Scan for the cell matching the given text and deliver its (X, Y) coordinate at center. 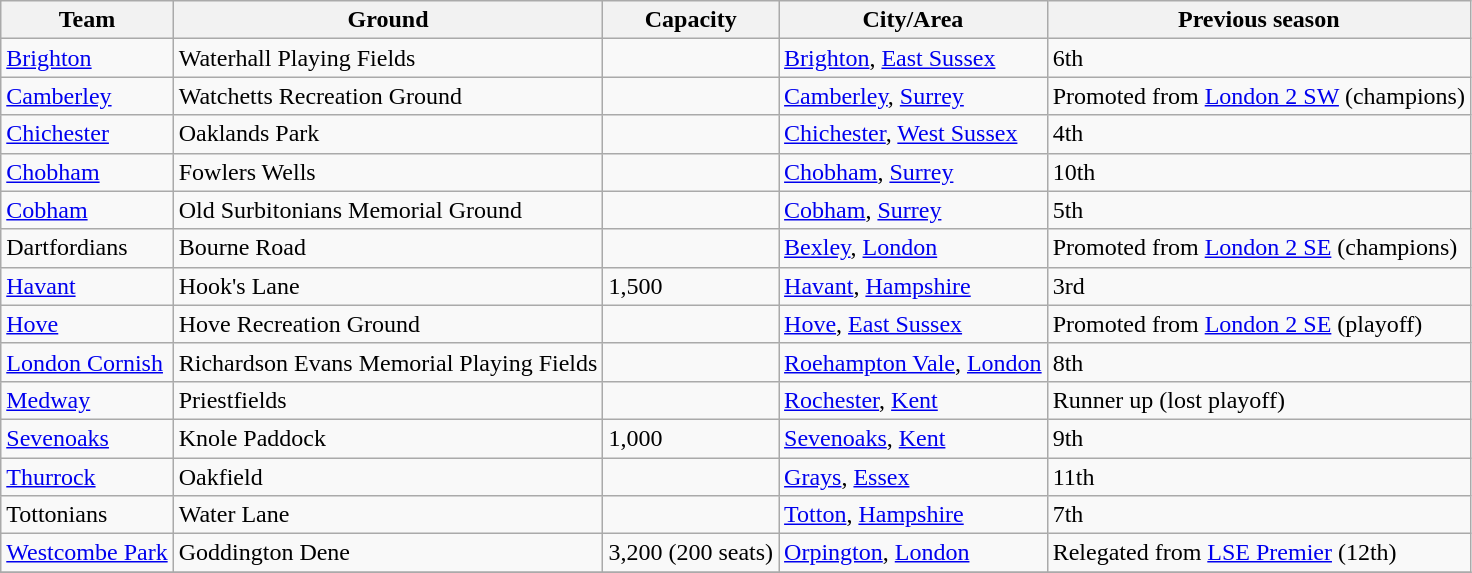
Watchetts Recreation Ground (388, 96)
Thurrock (87, 477)
Chichester (87, 134)
Chobham, Surrey (914, 172)
1,000 (691, 438)
Bexley, London (914, 248)
11th (1258, 477)
Havant, Hampshire (914, 286)
Oakfield (388, 477)
Promoted from London 2 SE (champions) (1258, 248)
Oaklands Park (388, 134)
Grays, Essex (914, 477)
Cobham (87, 210)
Fowlers Wells (388, 172)
Camberley, Surrey (914, 96)
Rochester, Kent (914, 400)
Hove, East Sussex (914, 324)
London Cornish (87, 362)
Brighton (87, 58)
4th (1258, 134)
Promoted from London 2 SW (champions) (1258, 96)
Hove (87, 324)
Camberley (87, 96)
Previous season (1258, 20)
Bourne Road (388, 248)
Richardson Evans Memorial Playing Fields (388, 362)
Roehampton Vale, London (914, 362)
Knole Paddock (388, 438)
3,200 (200 seats) (691, 553)
1,500 (691, 286)
5th (1258, 210)
Team (87, 20)
Chichester, West Sussex (914, 134)
Medway (87, 400)
Orpington, London (914, 553)
10th (1258, 172)
Relegated from LSE Premier (12th) (1258, 553)
Waterhall Playing Fields (388, 58)
Tottonians (87, 515)
Havant (87, 286)
9th (1258, 438)
Old Surbitonians Memorial Ground (388, 210)
6th (1258, 58)
8th (1258, 362)
Sevenoaks, Kent (914, 438)
7th (1258, 515)
Dartfordians (87, 248)
Water Lane (388, 515)
Brighton, East Sussex (914, 58)
Ground (388, 20)
Goddington Dene (388, 553)
Cobham, Surrey (914, 210)
Capacity (691, 20)
City/Area (914, 20)
Sevenoaks (87, 438)
Westcombe Park (87, 553)
Hook's Lane (388, 286)
Runner up (lost playoff) (1258, 400)
Chobham (87, 172)
Hove Recreation Ground (388, 324)
3rd (1258, 286)
Promoted from London 2 SE (playoff) (1258, 324)
Totton, Hampshire (914, 515)
Priestfields (388, 400)
